Provide the [x, y] coordinate of the cell's center where the given text is located.  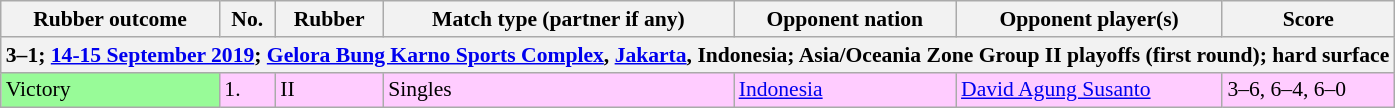
No. [247, 19]
Score [1308, 19]
Victory [110, 90]
David Agung Susanto [1089, 90]
Match type (partner if any) [558, 19]
Rubber [329, 19]
1. [247, 90]
3–1; 14-15 September 2019; Gelora Bung Karno Sports Complex, Jakarta, Indonesia; Asia/Oceania Zone Group II playoffs (first round); hard surface [698, 55]
Opponent player(s) [1089, 19]
II [329, 90]
3–6, 6–4, 6–0 [1308, 90]
Opponent nation [845, 19]
Rubber outcome [110, 19]
Indonesia [845, 90]
Singles [558, 90]
